Return the [x, y] coordinate for the center point of the cell that contains the specified text.  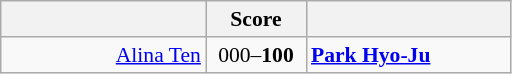
Alina Ten [104, 55]
Score [256, 19]
Park Hyo-Ju [408, 55]
000–100 [256, 55]
